Capture the cell that displays the provided text and extract its (x, y) central coordinate. 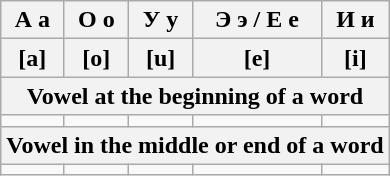
И и (356, 20)
Vowel in the middle or end of a word (195, 145)
Э э / Е е (256, 20)
[u] (161, 58)
[e] (256, 58)
Vowel at the beginning of a word (195, 96)
[a] (32, 58)
[i] (356, 58)
У у (161, 20)
[o] (96, 58)
А а (32, 20)
О о (96, 20)
